Identify which cell holds the provided text, then report its (x, y) central coordinate. 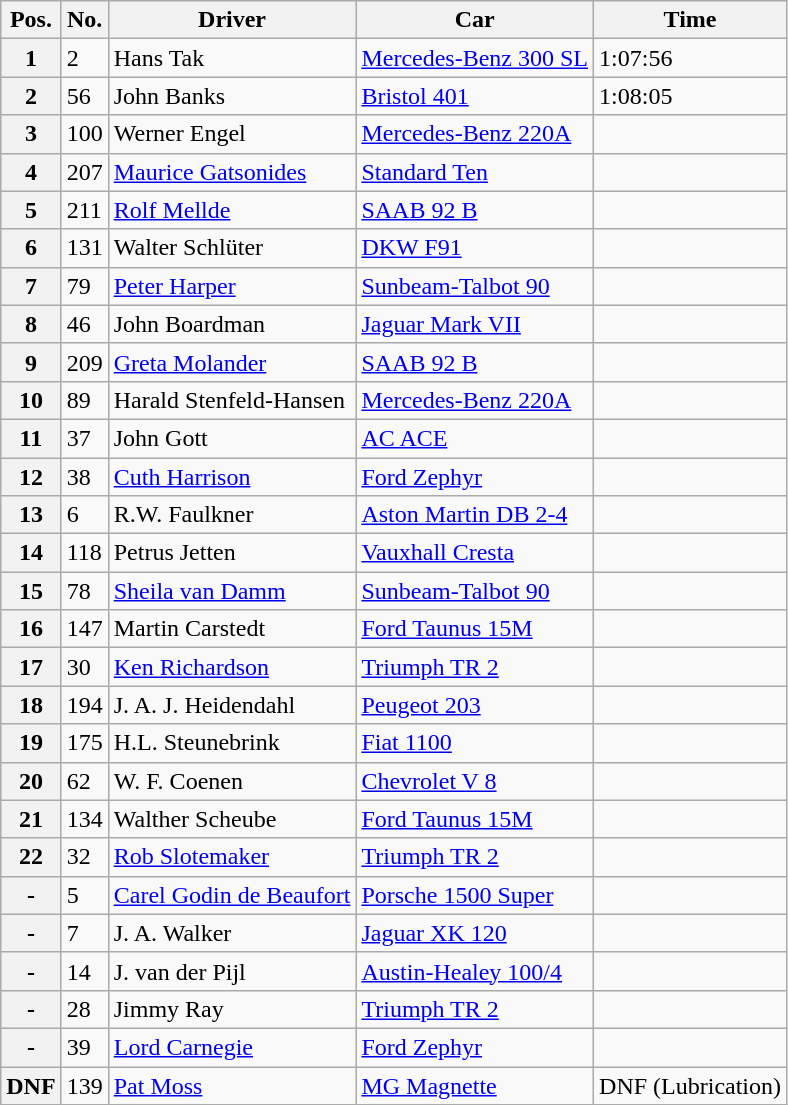
MG Magnette (475, 1085)
Chevrolet V 8 (475, 781)
12 (31, 477)
8 (31, 324)
Hans Tak (232, 58)
89 (84, 400)
1:08:05 (690, 96)
4 (31, 172)
Standard Ten (475, 172)
Rob Slotemaker (232, 857)
H.L. Steunebrink (232, 743)
Ken Richardson (232, 667)
Mercedes-Benz 300 SL (475, 58)
1:07:56 (690, 58)
Cuth Harrison (232, 477)
Bristol 401 (475, 96)
9 (31, 362)
DNF (Lubrication) (690, 1085)
Walther Scheube (232, 819)
1 (31, 58)
Driver (232, 20)
32 (84, 857)
Martin Carstedt (232, 629)
Sheila van Damm (232, 591)
Pos. (31, 20)
175 (84, 743)
Fiat 1100 (475, 743)
Petrus Jetten (232, 553)
11 (31, 438)
21 (31, 819)
3 (31, 134)
Pat Moss (232, 1085)
78 (84, 591)
194 (84, 705)
118 (84, 553)
Carel Godin de Beaufort (232, 895)
131 (84, 248)
Aston Martin DB 2-4 (475, 515)
John Boardman (232, 324)
Peter Harper (232, 286)
79 (84, 286)
Walter Schlüter (232, 248)
Werner Engel (232, 134)
30 (84, 667)
No. (84, 20)
211 (84, 210)
28 (84, 1009)
J. A. Walker (232, 933)
John Gott (232, 438)
J. A. J. Heidendahl (232, 705)
John Banks (232, 96)
J. van der Pijl (232, 971)
Rolf Mellde (232, 210)
22 (31, 857)
Vauxhall Cresta (475, 553)
Lord Carnegie (232, 1047)
DNF (31, 1085)
18 (31, 705)
19 (31, 743)
Greta Molander (232, 362)
100 (84, 134)
38 (84, 477)
Time (690, 20)
207 (84, 172)
Car (475, 20)
20 (31, 781)
17 (31, 667)
Jaguar Mark VII (475, 324)
R.W. Faulkner (232, 515)
Maurice Gatsonides (232, 172)
37 (84, 438)
Austin-Healey 100/4 (475, 971)
46 (84, 324)
W. F. Coenen (232, 781)
134 (84, 819)
DKW F91 (475, 248)
15 (31, 591)
Porsche 1500 Super (475, 895)
Jaguar XK 120 (475, 933)
62 (84, 781)
147 (84, 629)
10 (31, 400)
56 (84, 96)
209 (84, 362)
13 (31, 515)
16 (31, 629)
AC ACE (475, 438)
Harald Stenfeld-Hansen (232, 400)
Jimmy Ray (232, 1009)
Peugeot 203 (475, 705)
39 (84, 1047)
139 (84, 1085)
